Pinpoint the cell where the given text exists, returning its (X, Y) midpoint coordinate. 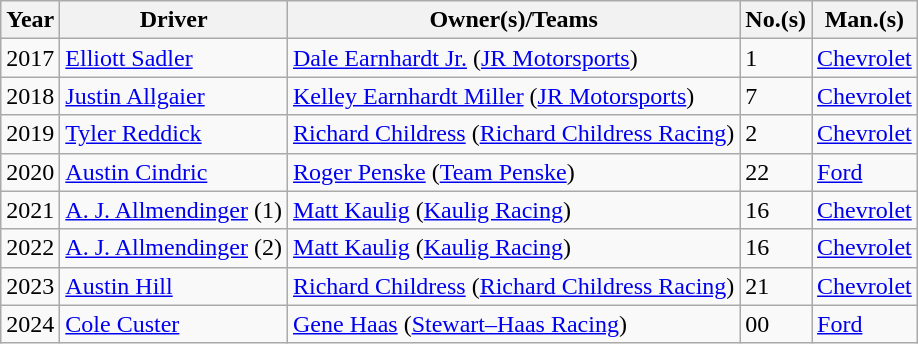
2019 (30, 134)
A. J. Allmendinger (1) (174, 210)
2 (776, 134)
2022 (30, 248)
1 (776, 58)
2021 (30, 210)
2024 (30, 324)
Elliott Sadler (174, 58)
22 (776, 172)
00 (776, 324)
Man.(s) (865, 20)
Austin Hill (174, 286)
7 (776, 96)
21 (776, 286)
Justin Allgaier (174, 96)
Cole Custer (174, 324)
A. J. Allmendinger (2) (174, 248)
2023 (30, 286)
Driver (174, 20)
Gene Haas (Stewart–Haas Racing) (514, 324)
Roger Penske (Team Penske) (514, 172)
Dale Earnhardt Jr. (JR Motorsports) (514, 58)
Year (30, 20)
2018 (30, 96)
Kelley Earnhardt Miller (JR Motorsports) (514, 96)
No.(s) (776, 20)
Austin Cindric (174, 172)
2020 (30, 172)
Owner(s)/Teams (514, 20)
Tyler Reddick (174, 134)
2017 (30, 58)
